Locate the cell with the specified text and output its [X, Y] center coordinate. 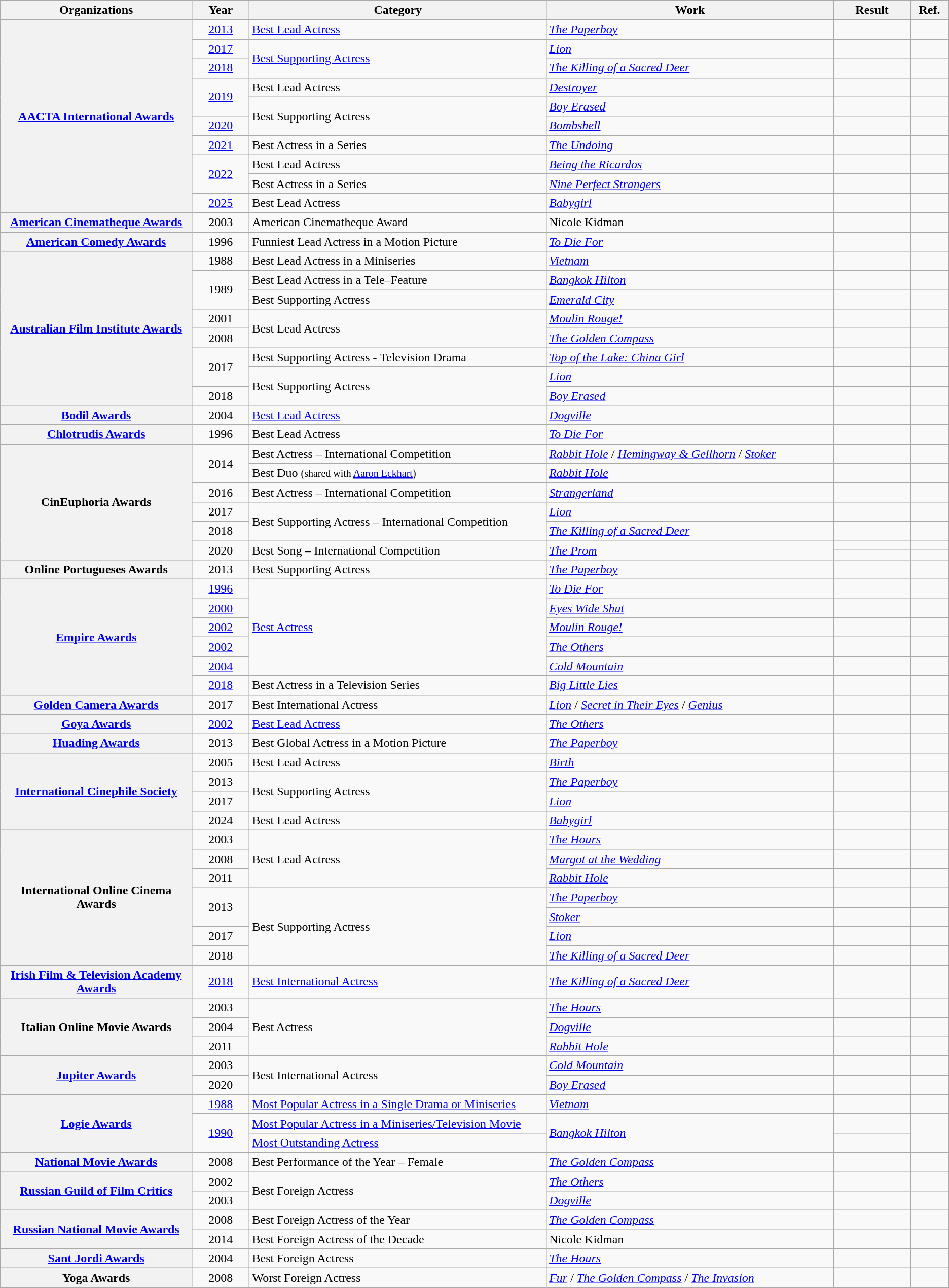
Year [221, 10]
Strangerland [690, 492]
Rabbit Hole / Hemingway & Gellhorn / Stoker [690, 454]
2022 [221, 174]
1990 [221, 1133]
2019 [221, 97]
2005 [221, 762]
Bombshell [690, 126]
American Cinematheque Awards [96, 222]
American Cinematheque Award [398, 222]
2016 [221, 492]
Chlotrudis Awards [96, 434]
Worst Foreign Actress [398, 1278]
Ref. [930, 10]
2024 [221, 820]
International Cinephile Society [96, 791]
Australian Film Institute Awards [96, 328]
Best Global Actress in a Motion Picture [398, 743]
Best Lead Actress in a Tele–Feature [398, 280]
Best Supporting Actress – International Competition [398, 521]
Fur / The Golden Compass / The Invasion [690, 1278]
Irish Film & Television Academy Awards [96, 981]
Empire Awards [96, 637]
Organizations [96, 10]
Big Little Lies [690, 685]
Online Portugueses Awards [96, 570]
Russian Guild of Film Critics [96, 1191]
Golden Camera Awards [96, 705]
National Movie Awards [96, 1162]
Destroyer [690, 87]
Best Foreign Actress of the Year [398, 1220]
Eyes Wide Shut [690, 608]
Margot at the Wedding [690, 859]
2001 [221, 319]
Result [872, 10]
Sant Jordi Awards [96, 1259]
Italian Online Movie Awards [96, 1027]
Birth [690, 762]
Best Song – International Competition [398, 550]
Top of the Lake: China Girl [690, 357]
The Undoing [690, 145]
Huading Awards [96, 743]
CinEuphoria Awards [96, 502]
2000 [221, 608]
Most Outstanding Actress [398, 1143]
Logie Awards [96, 1123]
Bodil Awards [96, 415]
2021 [221, 145]
Being the Ricardos [690, 164]
Best Lead Actress in a Miniseries [398, 261]
Stoker [690, 917]
Russian National Movie Awards [96, 1230]
2025 [221, 203]
Lion / Secret in Their Eyes / Genius [690, 705]
Yoga Awards [96, 1278]
Best Foreign Actress of the Decade [398, 1239]
1989 [221, 290]
Jupiter Awards [96, 1075]
Best Supporting Actress - Television Drama [398, 357]
Most Popular Actress in a Miniseries/Television Movie [398, 1123]
Work [690, 10]
The Prom [690, 550]
Best Performance of the Year – Female [398, 1162]
American Comedy Awards [96, 242]
Goya Awards [96, 724]
Category [398, 10]
Most Popular Actress in a Single Drama or Miniseries [398, 1104]
International Online Cinema Awards [96, 897]
Best Actress in a Television Series [398, 685]
Emerald City [690, 300]
Funniest Lead Actress in a Motion Picture [398, 242]
Nine Perfect Strangers [690, 183]
Best Duo (shared with Aaron Eckhart) [398, 473]
AACTA International Awards [96, 117]
